Search for the cell housing the specified text and yield its (x, y) center coordinate. 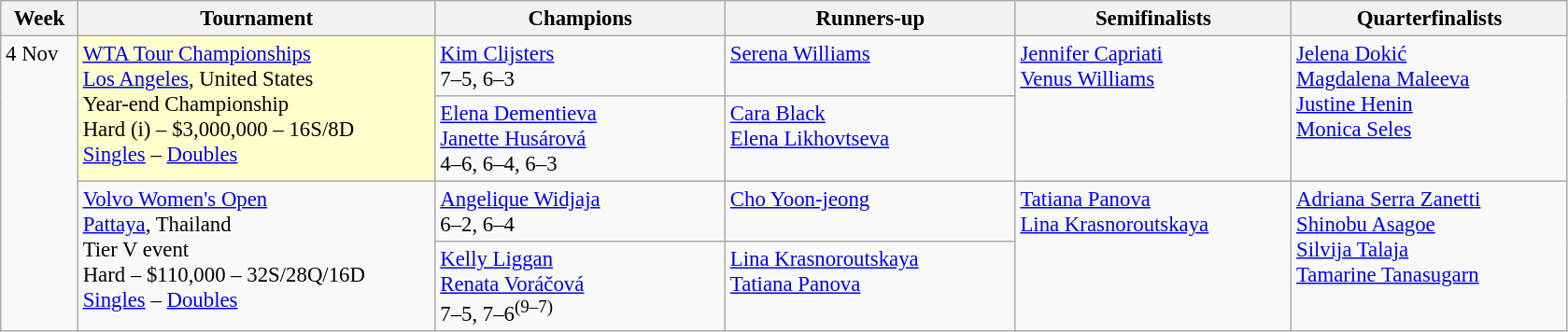
Champions (581, 19)
Serena Williams (870, 67)
WTA Tour Championships Los Angeles, United States Year-end ChampionshipHard (i) – $3,000,000 – 16S/8DSingles – Doubles (256, 109)
Volvo Women's Open Pattaya, Thailand Tier V eventHard – $110,000 – 32S/28Q/16DSingles – Doubles (256, 257)
Semifinalists (1153, 19)
Cara Black Elena Likhovtseva (870, 139)
Week (39, 19)
Elena Dementieva Janette Husárová4–6, 6–4, 6–3 (581, 139)
4 Nov (39, 185)
Tournament (256, 19)
Jennifer Capriati Venus Williams (1153, 109)
Jelena Dokić Magdalena Maleeva Justine Henin Monica Seles (1430, 109)
Quarterfinalists (1430, 19)
Cho Yoon-jeong (870, 213)
Kelly Liggan Renata Voráčová7–5, 7–6(9–7) (581, 286)
Kim Clijsters 7–5, 6–3 (581, 67)
Adriana Serra Zanetti Shinobu Asagoe Silvija Talaja Tamarine Tanasugarn (1430, 257)
Runners-up (870, 19)
Angelique Widjaja 6–2, 6–4 (581, 213)
Lina Krasnoroutskaya Tatiana Panova (870, 286)
Tatiana Panova Lina Krasnoroutskaya (1153, 257)
